From the cell containing the given text, extract its center point as (x, y) coordinate. 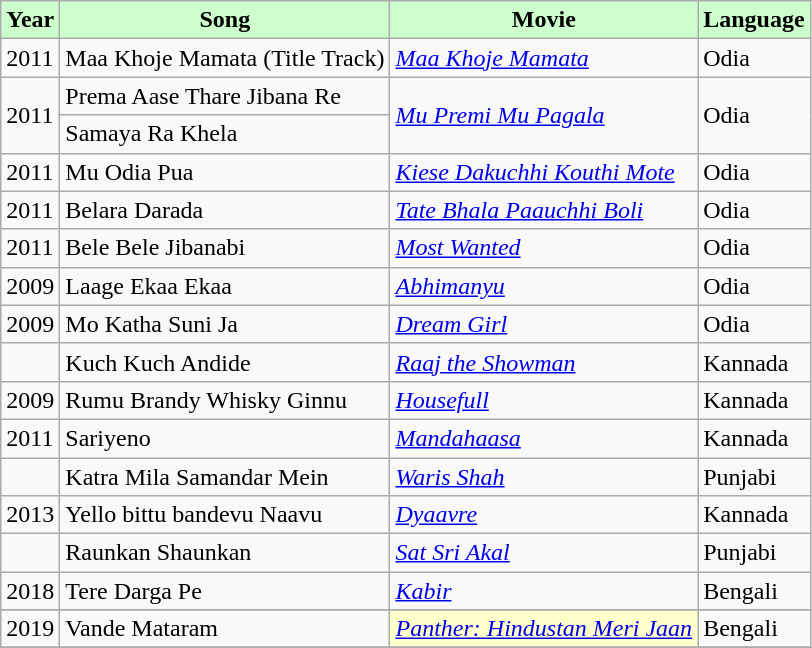
2018 (30, 591)
Raunkan Shaunkan (225, 553)
Tate Bhala Paauchhi Boli (544, 210)
Belara Darada (225, 210)
Movie (544, 20)
Song (225, 20)
Dream Girl (544, 324)
Prema Aase Thare Jibana Re (225, 96)
Rumu Brandy Whisky Ginnu (225, 400)
Katra Mila Samandar Mein (225, 477)
Samaya Ra Khela (225, 134)
Bele Bele Jibanabi (225, 248)
Raaj the Showman (544, 362)
Sariyeno (225, 438)
Year (30, 20)
Kiese Dakuchhi Kouthi Mote (544, 172)
Mo Katha Suni Ja (225, 324)
Waris Shah (544, 477)
Mandahaasa (544, 438)
Sat Sri Akal (544, 553)
Panther: Hindustan Meri Jaan (544, 629)
Abhimanyu (544, 286)
Maa Khoje Mamata (Title Track) (225, 58)
2013 (30, 515)
Dyaavre (544, 515)
Yello bittu bandevu Naavu (225, 515)
Vande Mataram (225, 629)
Laage Ekaa Ekaa (225, 286)
Mu Odia Pua (225, 172)
Maa Khoje Mamata (544, 58)
Kabir (544, 591)
Housefull (544, 400)
Kuch Kuch Andide (225, 362)
Mu Premi Mu Pagala (544, 115)
Tere Darga Pe (225, 591)
2019 (30, 629)
Language (754, 20)
Most Wanted (544, 248)
